Pinpoint the cell where the given text exists, returning its (X, Y) midpoint coordinate. 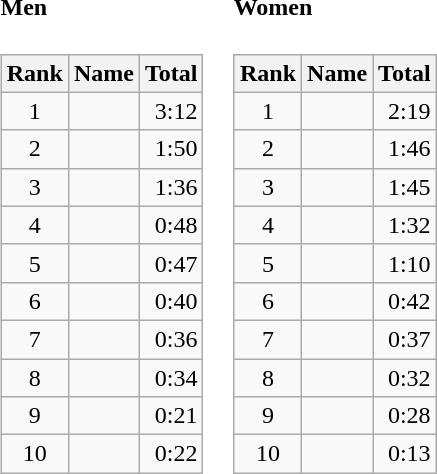
1:32 (405, 225)
0:40 (171, 301)
1:50 (171, 149)
0:42 (405, 301)
0:22 (171, 454)
1:45 (405, 187)
1:46 (405, 149)
0:47 (171, 263)
0:34 (171, 378)
0:13 (405, 454)
0:32 (405, 378)
1:36 (171, 187)
0:36 (171, 339)
1:10 (405, 263)
3:12 (171, 111)
0:48 (171, 225)
0:37 (405, 339)
2:19 (405, 111)
0:28 (405, 416)
0:21 (171, 416)
